Detect which cell encompasses the target text, then output its [x, y] center coordinate. 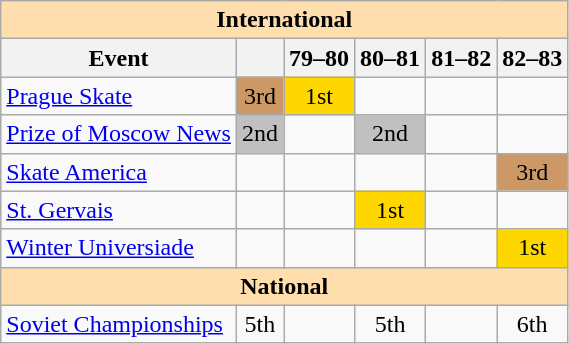
Event [119, 58]
80–81 [390, 58]
Soviet Championships [119, 324]
Skate America [119, 172]
Winter Universiade [119, 248]
79–80 [320, 58]
Prague Skate [119, 96]
6th [532, 324]
Prize of Moscow News [119, 134]
82–83 [532, 58]
81–82 [462, 58]
St. Gervais [119, 210]
National [284, 286]
International [284, 20]
